Identify which cell holds the provided text, then report its (X, Y) central coordinate. 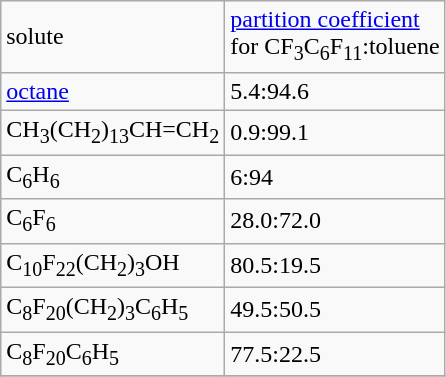
80.5:19.5 (335, 265)
0.9:99.1 (335, 132)
C6F6 (113, 221)
C8F20(CH2)3C6H5 (113, 310)
octane (113, 91)
5.4:94.6 (335, 91)
6:94 (335, 176)
49.5:50.5 (335, 310)
solute (113, 36)
28.0:72.0 (335, 221)
77.5:22.5 (335, 354)
partition coefficient for CF3C6F11:toluene (335, 36)
CH3(CH2)13CH=CH2 (113, 132)
C6H6 (113, 176)
C10F22(CH2)3OH (113, 265)
C8F20C6H5 (113, 354)
